From the cell containing the given text, extract its center point as (X, Y) coordinate. 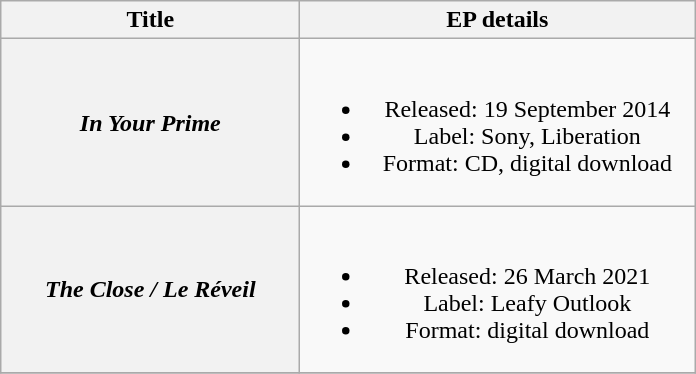
EP details (498, 20)
The Close / Le Réveil (150, 290)
Released: 26 March 2021Label: Leafy OutlookFormat: digital download (498, 290)
Released: 19 September 2014Label: Sony, LiberationFormat: CD, digital download (498, 122)
In Your Prime (150, 122)
Title (150, 20)
